Detect which cell encompasses the target text, then output its (x, y) center coordinate. 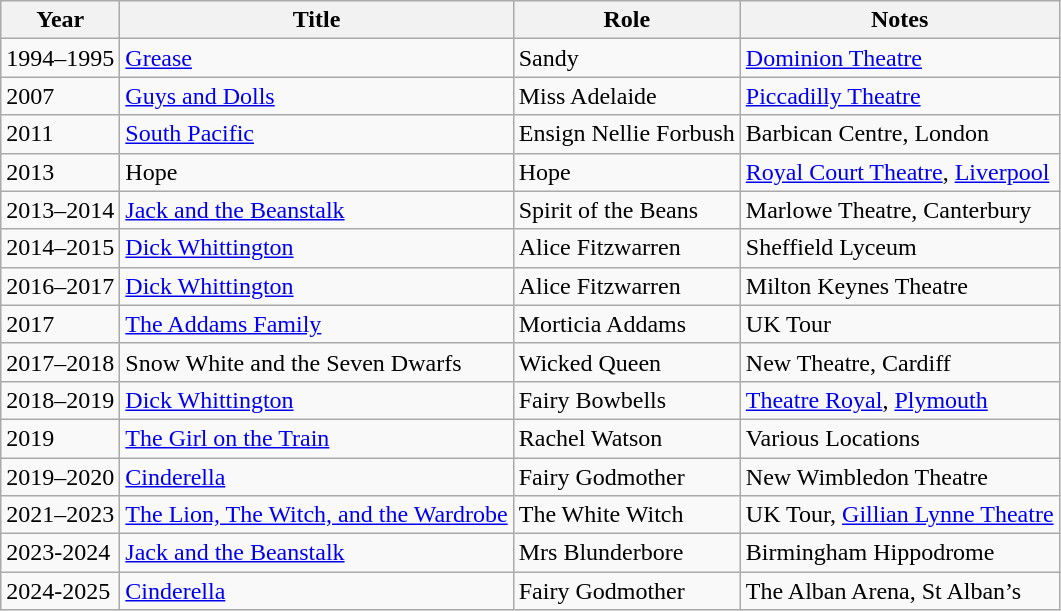
Dominion Theatre (900, 58)
2013–2014 (60, 210)
Rachel Watson (626, 438)
Mrs Blunderbore (626, 553)
Ensign Nellie Forbush (626, 134)
Barbican Centre, London (900, 134)
Year (60, 20)
2014–2015 (60, 248)
The Addams Family (316, 324)
Piccadilly Theatre (900, 96)
Milton Keynes Theatre (900, 286)
2024-2025 (60, 591)
2007 (60, 96)
2017 (60, 324)
Spirit of the Beans (626, 210)
Notes (900, 20)
Theatre Royal, Plymouth (900, 400)
2018–2019 (60, 400)
Miss Adelaide (626, 96)
Role (626, 20)
Sandy (626, 58)
New Theatre, Cardiff (900, 362)
2021–2023 (60, 515)
2017–2018 (60, 362)
Morticia Addams (626, 324)
1994–1995 (60, 58)
Royal Court Theatre, Liverpool (900, 172)
The White Witch (626, 515)
The Girl on the Train (316, 438)
The Alban Arena, St Alban’s (900, 591)
New Wimbledon Theatre (900, 477)
2011 (60, 134)
UK Tour, Gillian Lynne Theatre (900, 515)
Grease (316, 58)
Marlowe Theatre, Canterbury (900, 210)
Wicked Queen (626, 362)
2016–2017 (60, 286)
The Lion, The Witch, and the Wardrobe (316, 515)
South Pacific (316, 134)
Sheffield Lyceum (900, 248)
Title (316, 20)
2019–2020 (60, 477)
2019 (60, 438)
UK Tour (900, 324)
Fairy Bowbells (626, 400)
Birmingham Hippodrome (900, 553)
Guys and Dolls (316, 96)
Various Locations (900, 438)
Snow White and the Seven Dwarfs (316, 362)
2013 (60, 172)
2023-2024 (60, 553)
